Return (x, y) of the center of cell containing provided text 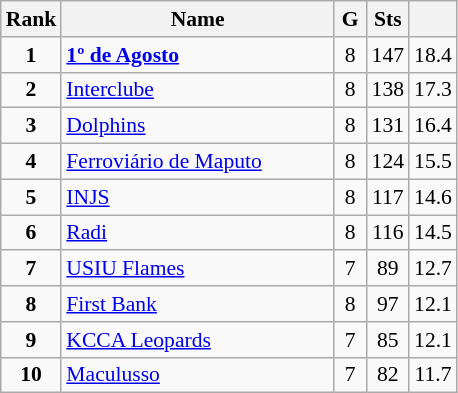
18.4 (433, 55)
116 (388, 233)
147 (388, 55)
117 (388, 197)
KCCA Leopards (198, 340)
11.7 (433, 375)
97 (388, 304)
16.4 (433, 126)
Sts (388, 19)
G (350, 19)
9 (32, 340)
Dolphins (198, 126)
6 (32, 233)
4 (32, 162)
USIU Flames (198, 269)
82 (388, 375)
2 (32, 90)
First Bank (198, 304)
Interclube (198, 90)
138 (388, 90)
17.3 (433, 90)
15.5 (433, 162)
10 (32, 375)
Radi (198, 233)
INJS (198, 197)
1 (32, 55)
5 (32, 197)
12.7 (433, 269)
89 (388, 269)
124 (388, 162)
Ferroviário de Maputo (198, 162)
3 (32, 126)
Maculusso (198, 375)
1º de Agosto (198, 55)
14.6 (433, 197)
14.5 (433, 233)
Rank (32, 19)
85 (388, 340)
131 (388, 126)
Name (198, 19)
